Provide the [X, Y] coordinate of the cell's center where the given text is located.  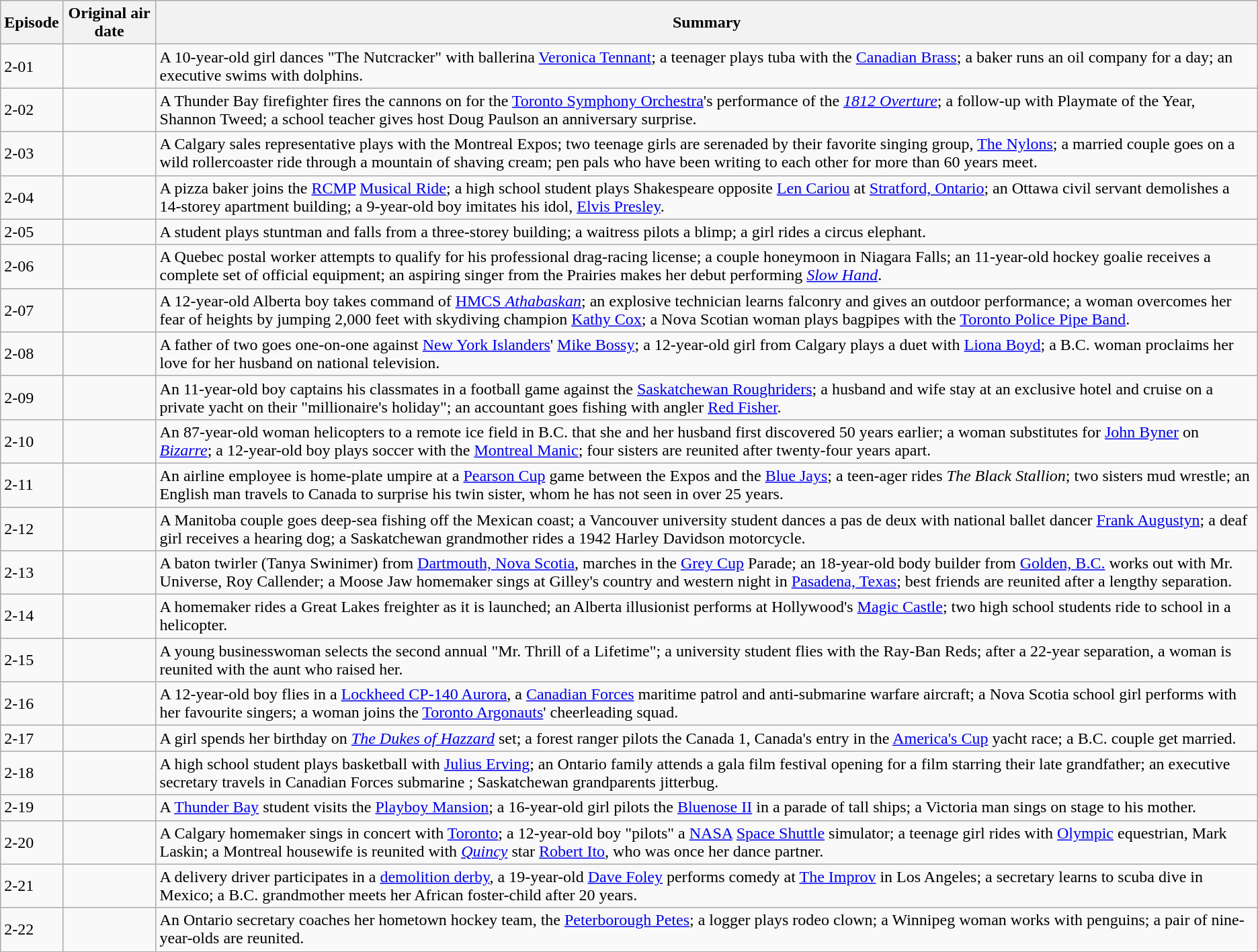
2-01 [32, 66]
2-03 [32, 153]
Original air date [109, 23]
2-18 [32, 773]
2-12 [32, 528]
2-04 [32, 198]
2-19 [32, 808]
Summary [707, 23]
2-21 [32, 885]
2-20 [32, 842]
2-22 [32, 930]
2-13 [32, 572]
2-06 [32, 266]
2-05 [32, 232]
2-11 [32, 485]
2-08 [32, 353]
2-17 [32, 738]
2-07 [32, 310]
2-02 [32, 110]
2-16 [32, 704]
2-10 [32, 441]
2-09 [32, 398]
A student plays stuntman and falls from a three-storey building; a waitress pilots a blimp; a girl rides a circus elephant. [707, 232]
2-15 [32, 660]
2-14 [32, 617]
Episode [32, 23]
